Extract the [x, y] coordinate from the center of the cell holding the provided text.  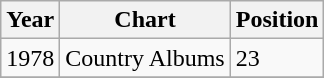
23 [277, 58]
Chart [145, 20]
Year [30, 20]
Country Albums [145, 58]
Position [277, 20]
1978 [30, 58]
